Locate the cell with the specified text and output its (X, Y) center coordinate. 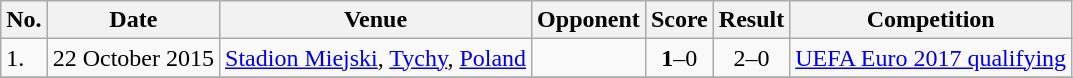
Score (679, 20)
UEFA Euro 2017 qualifying (931, 58)
No. (24, 20)
Opponent (589, 20)
Competition (931, 20)
Result (751, 20)
1. (24, 58)
Stadion Miejski, Tychy, Poland (376, 58)
2–0 (751, 58)
22 October 2015 (133, 58)
Date (133, 20)
Venue (376, 20)
1–0 (679, 58)
